Pinpoint the cell where the given text exists, returning its (X, Y) midpoint coordinate. 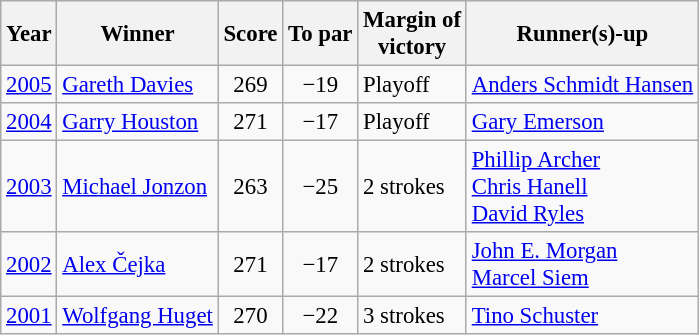
2003 (29, 187)
Year (29, 34)
−25 (320, 187)
Winner (138, 34)
2001 (29, 316)
263 (250, 187)
Gareth Davies (138, 85)
2002 (29, 264)
John E. Morgan Marcel Siem (582, 264)
Garry Houston (138, 122)
Gary Emerson (582, 122)
Score (250, 34)
Anders Schmidt Hansen (582, 85)
270 (250, 316)
Tino Schuster (582, 316)
2004 (29, 122)
Phillip Archer Chris Hanell David Ryles (582, 187)
Alex Čejka (138, 264)
Runner(s)-up (582, 34)
269 (250, 85)
−19 (320, 85)
3 strokes (412, 316)
−22 (320, 316)
Wolfgang Huget (138, 316)
To par (320, 34)
Michael Jonzon (138, 187)
2005 (29, 85)
Margin ofvictory (412, 34)
